Return the (x, y) coordinate for the center point of the cell that contains the specified text.  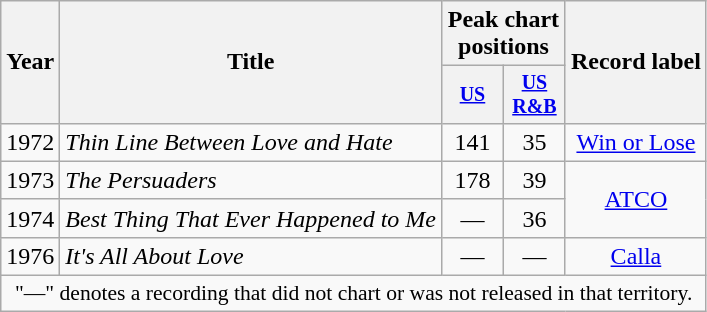
US (472, 94)
35 (534, 142)
Year (30, 62)
178 (472, 180)
Title (251, 62)
It's All About Love (251, 256)
39 (534, 180)
USR&B (534, 94)
Win or Lose (636, 142)
141 (472, 142)
Thin Line Between Love and Hate (251, 142)
The Persuaders (251, 180)
"—" denotes a recording that did not chart or was not released in that territory. (354, 294)
ATCO (636, 199)
Peak chart positions (503, 34)
1976 (30, 256)
Best Thing That Ever Happened to Me (251, 218)
1972 (30, 142)
Record label (636, 62)
1973 (30, 180)
1974 (30, 218)
36 (534, 218)
Calla (636, 256)
